From the cell containing the given text, extract its center point as [x, y] coordinate. 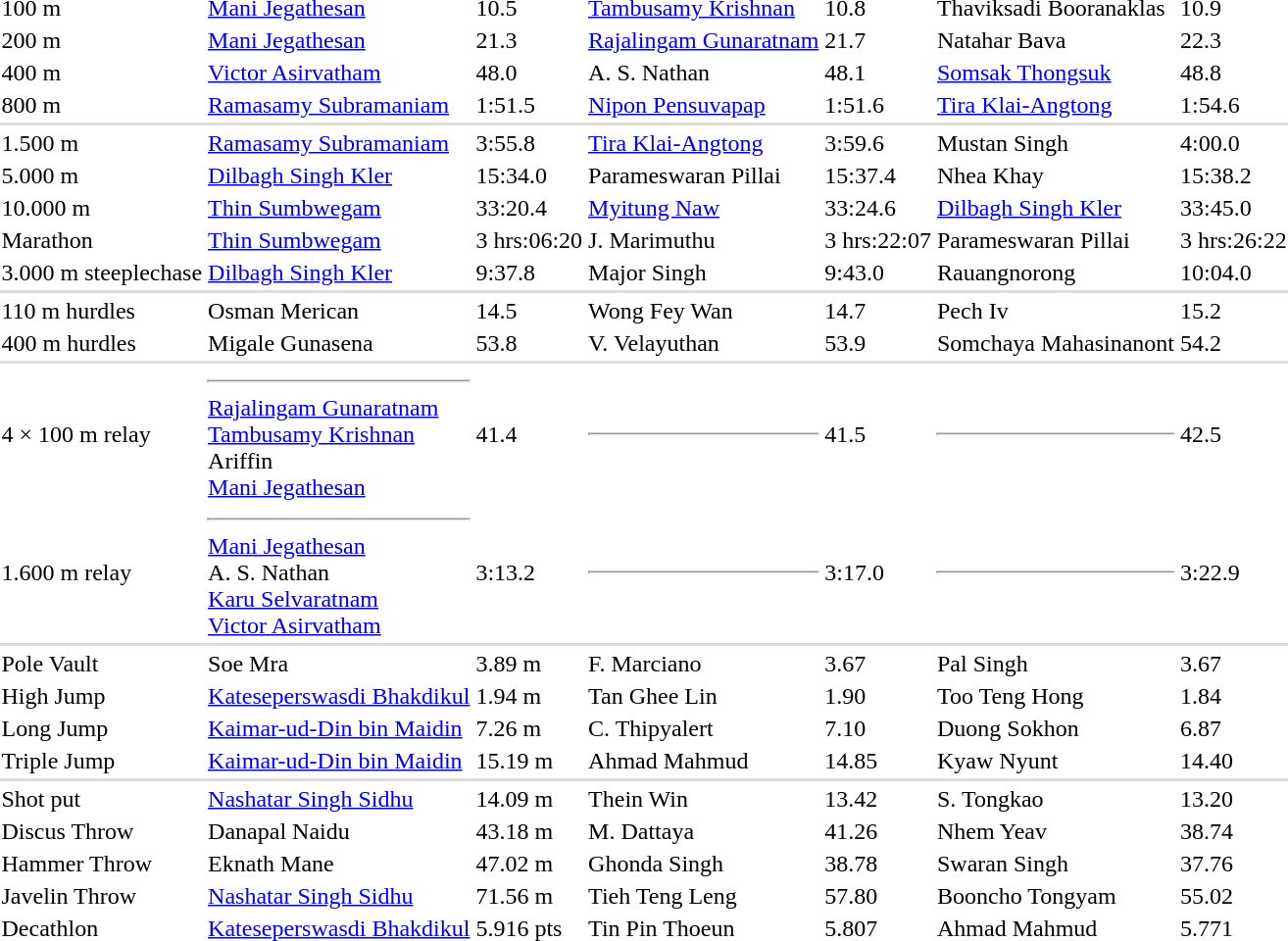
Myitung Naw [704, 208]
48.0 [529, 73]
Hammer Throw [102, 864]
800 m [102, 105]
13.42 [878, 799]
Booncho Tongyam [1057, 896]
33:45.0 [1233, 208]
15:37.4 [878, 175]
3 hrs:26:22 [1233, 240]
48.1 [878, 73]
Kateseperswasdi Bhakdikul [339, 696]
6.87 [1233, 728]
Nhem Yeav [1057, 831]
Rajalingam Gunaratnam [704, 40]
Natahar Bava [1057, 40]
3 hrs:06:20 [529, 240]
J. Marimuthu [704, 240]
42.5 [1233, 434]
53.9 [878, 343]
High Jump [102, 696]
C. Thipyalert [704, 728]
37.76 [1233, 864]
1.90 [878, 696]
Swaran Singh [1057, 864]
Somsak Thongsuk [1057, 73]
33:20.4 [529, 208]
15.2 [1233, 311]
43.18 m [529, 831]
400 m hurdles [102, 343]
Rajalingam Gunaratnam Tambusamy KrishnanAriffinMani Jegathesan [339, 434]
Ghonda Singh [704, 864]
4 × 100 m relay [102, 434]
9:43.0 [878, 272]
Nhea Khay [1057, 175]
Javelin Throw [102, 896]
22.3 [1233, 40]
3.89 m [529, 664]
Soe Mra [339, 664]
Major Singh [704, 272]
Osman Merican [339, 311]
55.02 [1233, 896]
9:37.8 [529, 272]
14.40 [1233, 761]
Ahmad Mahmud [704, 761]
7.26 m [529, 728]
Tan Ghee Lin [704, 696]
10.000 m [102, 208]
3:13.2 [529, 572]
M. Dattaya [704, 831]
Shot put [102, 799]
Duong Sokhon [1057, 728]
3:22.9 [1233, 572]
Mani Jegathesan A. S. NathanKaru SelvaratnamVictor Asirvatham [339, 572]
Tieh Teng Leng [704, 896]
Long Jump [102, 728]
Migale Gunasena [339, 343]
1:51.6 [878, 105]
Wong Fey Wan [704, 311]
54.2 [1233, 343]
21.3 [529, 40]
71.56 m [529, 896]
41.26 [878, 831]
10:04.0 [1233, 272]
38.74 [1233, 831]
38.78 [878, 864]
15.19 m [529, 761]
1:54.6 [1233, 105]
Eknath Mane [339, 864]
21.7 [878, 40]
Rauangnorong [1057, 272]
14.5 [529, 311]
14.09 m [529, 799]
Pole Vault [102, 664]
Too Teng Hong [1057, 696]
Nipon Pensuvapap [704, 105]
53.8 [529, 343]
V. Velayuthan [704, 343]
1.84 [1233, 696]
1:51.5 [529, 105]
3:59.6 [878, 143]
3.000 m steeplechase [102, 272]
3:17.0 [878, 572]
41.5 [878, 434]
S. Tongkao [1057, 799]
15:34.0 [529, 175]
Triple Jump [102, 761]
15:38.2 [1233, 175]
1.600 m relay [102, 572]
Pal Singh [1057, 664]
13.20 [1233, 799]
41.4 [529, 434]
47.02 m [529, 864]
Mani Jegathesan [339, 40]
A. S. Nathan [704, 73]
48.8 [1233, 73]
3 hrs:22:07 [878, 240]
Kyaw Nyunt [1057, 761]
4:00.0 [1233, 143]
7.10 [878, 728]
33:24.6 [878, 208]
3:55.8 [529, 143]
Pech Iv [1057, 311]
Victor Asirvatham [339, 73]
Thein Win [704, 799]
F. Marciano [704, 664]
5.000 m [102, 175]
14.7 [878, 311]
1.500 m [102, 143]
57.80 [878, 896]
400 m [102, 73]
14.85 [878, 761]
110 m hurdles [102, 311]
1.94 m [529, 696]
Marathon [102, 240]
Somchaya Mahasinanont [1057, 343]
200 m [102, 40]
Danapal Naidu [339, 831]
Discus Throw [102, 831]
Mustan Singh [1057, 143]
